Pinpoint the cell where the given text exists, returning its (X, Y) midpoint coordinate. 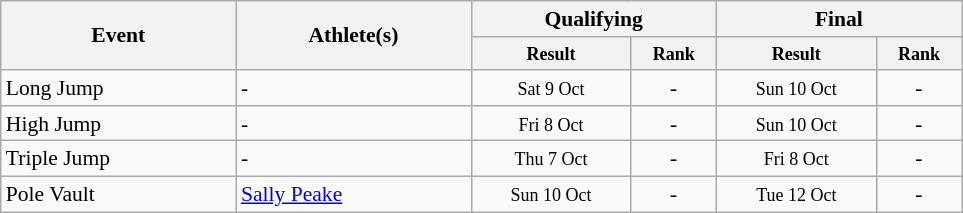
Athlete(s) (354, 36)
Final (838, 19)
Long Jump (118, 88)
Tue 12 Oct (796, 195)
Sat 9 Oct (551, 88)
Triple Jump (118, 159)
Qualifying (594, 19)
Sally Peake (354, 195)
High Jump (118, 124)
Pole Vault (118, 195)
Thu 7 Oct (551, 159)
Event (118, 36)
